Search for the cell housing the specified text and yield its [X, Y] center coordinate. 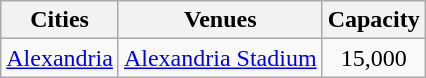
Alexandria Stadium [220, 58]
Cities [60, 20]
Venues [220, 20]
15,000 [374, 58]
Capacity [374, 20]
Alexandria [60, 58]
